Provide the [X, Y] coordinate of the cell's center where the given text is located.  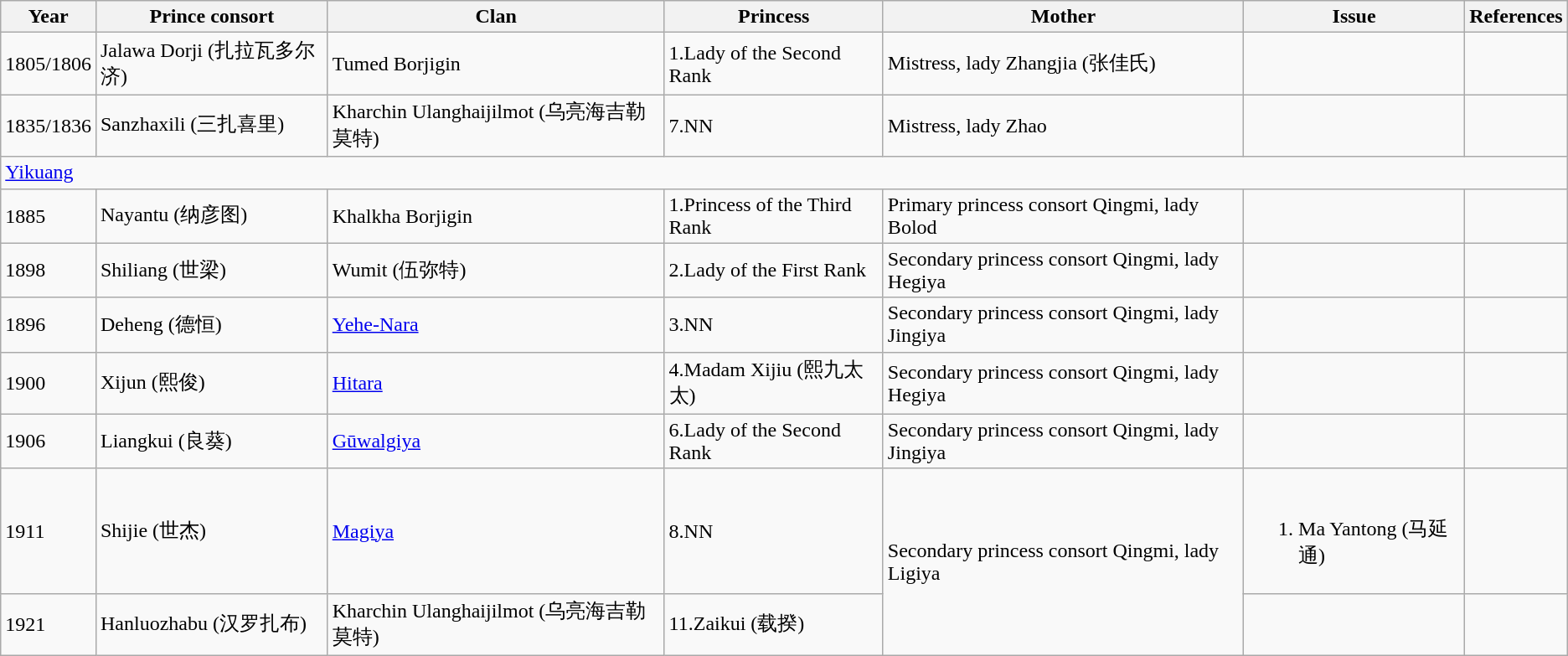
Mistress, lady Zhao [1063, 126]
1835/1836 [49, 126]
7.NN [774, 126]
3.NN [774, 325]
Wumit (伍弥特) [496, 270]
1911 [49, 531]
1.Lady of the Second Rank [774, 64]
Hanluozhabu (汉罗扎布) [211, 624]
Khalkha Borjigin [496, 216]
1885 [49, 216]
Prince consort [211, 17]
Shiliang (世梁) [211, 270]
Hitara [496, 383]
1906 [49, 441]
Princess [774, 17]
1898 [49, 270]
Primary princess consort Qingmi, lady Bolod [1063, 216]
Mother [1063, 17]
4.Madam Xijiu (熙九太太) [774, 383]
Deheng (德恒) [211, 325]
Issue [1354, 17]
1896 [49, 325]
Secondary princess consort Qingmi, lady Ligiya [1063, 561]
Liangkui (良葵) [211, 441]
1.Princess of the Third Rank [774, 216]
2.Lady of the First Rank [774, 270]
Nayantu (纳彦图) [211, 216]
Jalawa Dorji (扎拉瓦多尔济) [211, 64]
Year [49, 17]
Gūwalgiya [496, 441]
Tumed Borjigin [496, 64]
Mistress, lady Zhangjia (张佳氏) [1063, 64]
11.Zaikui (载揆) [774, 624]
8.NN [774, 531]
Shijie (世杰) [211, 531]
Ma Yantong (马延通) [1354, 531]
Yehe-Nara [496, 325]
Xijun (熙俊) [211, 383]
1900 [49, 383]
Yikuang [784, 173]
1805/1806 [49, 64]
6.Lady of the Second Rank [774, 441]
1921 [49, 624]
References [1516, 17]
Magiya [496, 531]
Clan [496, 17]
Sanzhaxili (三扎喜里) [211, 126]
